Output the (X, Y) coordinate of the center of the cell containing the given text.  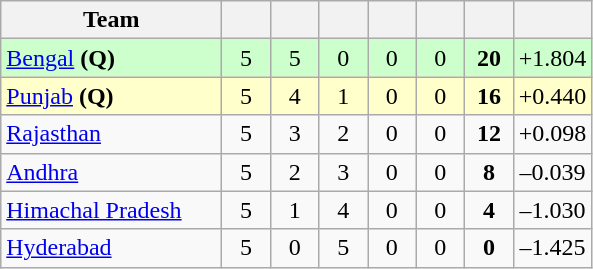
+0.098 (552, 134)
Bengal (Q) (112, 58)
+0.440 (552, 96)
Rajasthan (112, 134)
20 (490, 58)
Punjab (Q) (112, 96)
–1.030 (552, 210)
Hyderabad (112, 248)
16 (490, 96)
–0.039 (552, 172)
12 (490, 134)
Himachal Pradesh (112, 210)
Team (112, 20)
Andhra (112, 172)
–1.425 (552, 248)
8 (490, 172)
+1.804 (552, 58)
